Locate the cell with the specified text and output its [x, y] center coordinate. 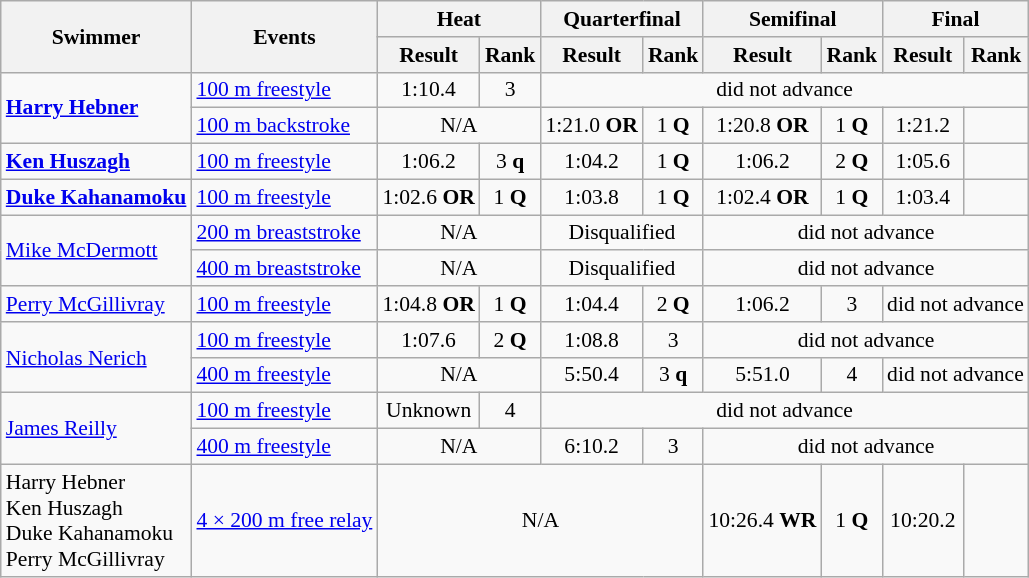
6:10.2 [591, 447]
1:03.8 [591, 197]
James Reilly [96, 428]
5:50.4 [591, 375]
1:20.8 OR [762, 126]
1:02.6 OR [428, 197]
1:04.2 [591, 162]
Quarterfinal [622, 19]
Duke Kahanamoku [96, 197]
1:08.8 [591, 340]
Mike McDermott [96, 250]
5:51.0 [762, 375]
10:20.2 [922, 520]
Swimmer [96, 36]
Harry Hebner [96, 108]
1:03.4 [922, 197]
10:26.4 WR [762, 520]
1:02.4 OR [762, 197]
Ken Huszagh [96, 162]
Semifinal [792, 19]
1:04.4 [591, 304]
400 m breaststroke [284, 269]
1:10.4 [428, 90]
4 × 200 m free relay [284, 520]
Nicholas Nerich [96, 358]
200 m breaststroke [284, 233]
1:21.0 OR [591, 126]
Final [956, 19]
Harry Hebner Ken Huszagh Duke Kahanamoku Perry McGillivray [96, 520]
Heat [458, 19]
1:04.8 OR [428, 304]
1:21.2 [922, 126]
1:07.6 [428, 340]
1:05.6 [922, 162]
Events [284, 36]
Perry McGillivray [96, 304]
Unknown [428, 411]
100 m backstroke [284, 126]
